Output the (X, Y) coordinate of the center of the cell containing the given text.  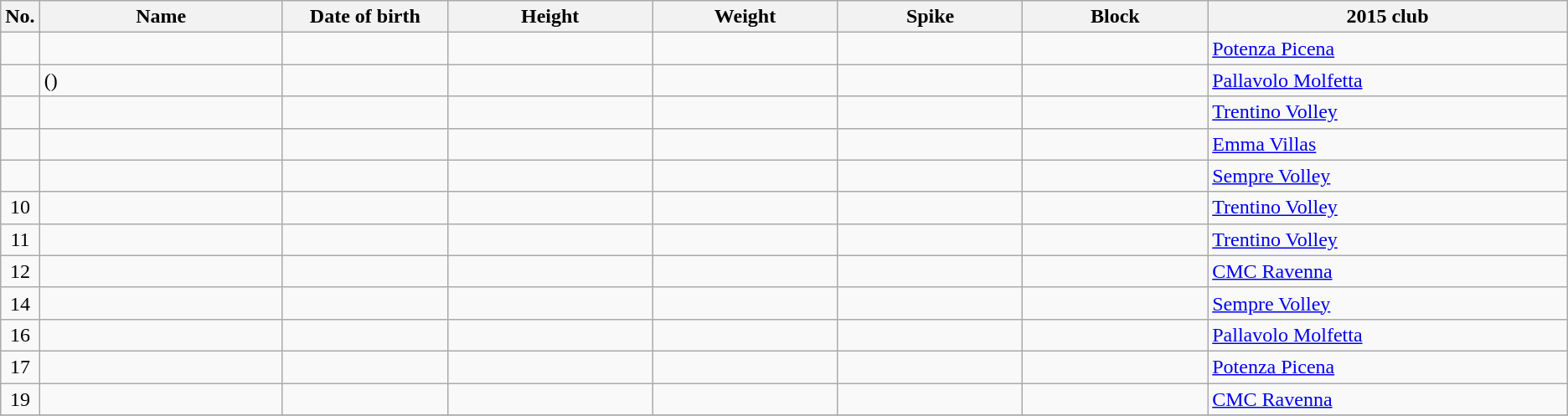
2015 club (1388, 17)
Date of birth (365, 17)
16 (20, 335)
Emma Villas (1388, 144)
No. (20, 17)
Weight (745, 17)
Block (1116, 17)
17 (20, 367)
Height (550, 17)
12 (20, 271)
19 (20, 399)
10 (20, 208)
14 (20, 303)
11 (20, 239)
Name (161, 17)
Spike (930, 17)
() (161, 80)
